Extract the [X, Y] coordinate from the center of the cell holding the provided text.  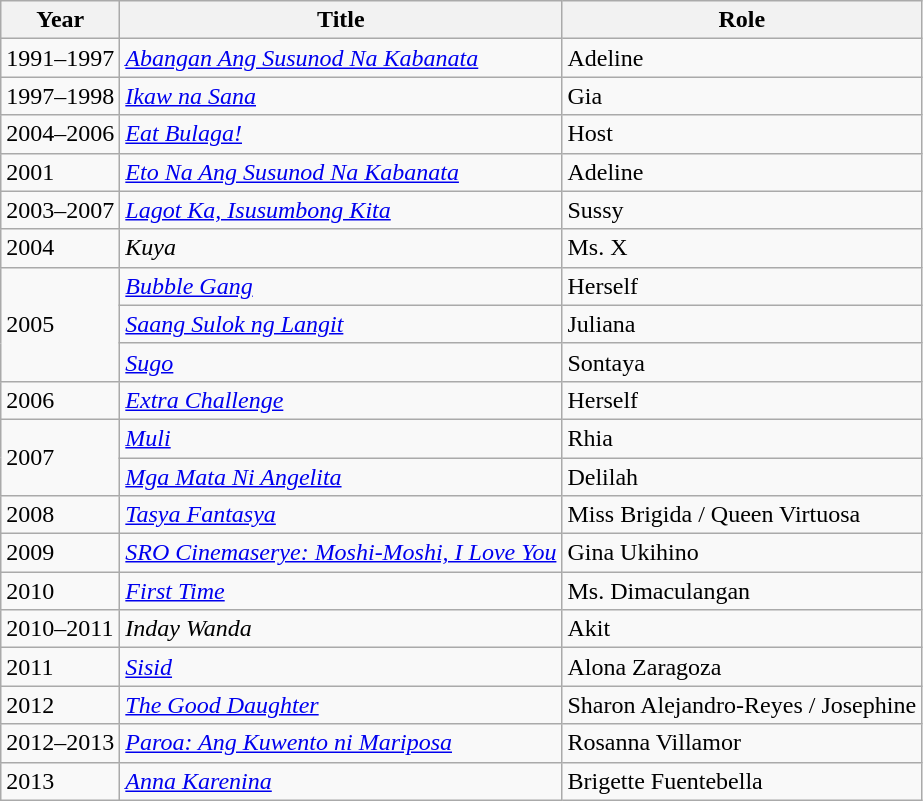
Host [742, 134]
2001 [60, 172]
Ms. X [742, 248]
Delilah [742, 477]
Title [341, 20]
2008 [60, 515]
2004 [60, 248]
Year [60, 20]
Rosanna Villamor [742, 743]
Muli [341, 438]
Bubble Gang [341, 286]
Sontaya [742, 362]
Gina Ukihino [742, 553]
2010–2011 [60, 629]
Ms. Dimaculangan [742, 591]
2013 [60, 781]
First Time [341, 591]
Paroa: Ang Kuwento ni Mariposa [341, 743]
Eto Na Ang Susunod Na Kabanata [341, 172]
2012 [60, 705]
Role [742, 20]
Miss Brigida / Queen Virtuosa [742, 515]
Eat Bulaga! [341, 134]
1997–1998 [60, 96]
Saang Sulok ng Langit [341, 324]
Tasya Fantasya [341, 515]
Kuya [341, 248]
Abangan Ang Susunod Na Kabanata [341, 58]
Lagot Ka, Isusumbong Kita [341, 210]
Sugo [341, 362]
Akit [742, 629]
Sisid [341, 667]
2010 [60, 591]
Alona Zaragoza [742, 667]
2012–2013 [60, 743]
2011 [60, 667]
2004–2006 [60, 134]
Sharon Alejandro-Reyes / Josephine [742, 705]
Rhia [742, 438]
Brigette Fuentebella [742, 781]
The Good Daughter [341, 705]
Ikaw na Sana [341, 96]
2007 [60, 457]
Inday Wanda [341, 629]
2006 [60, 400]
2003–2007 [60, 210]
Mga Mata Ni Angelita [341, 477]
Sussy [742, 210]
Gia [742, 96]
2005 [60, 324]
SRO Cinemaserye: Moshi-Moshi, I Love You [341, 553]
2009 [60, 553]
Extra Challenge [341, 400]
Anna Karenina [341, 781]
1991–1997 [60, 58]
Juliana [742, 324]
